For the text-containing cell, return its midpoint in (x, y) coordinate format. 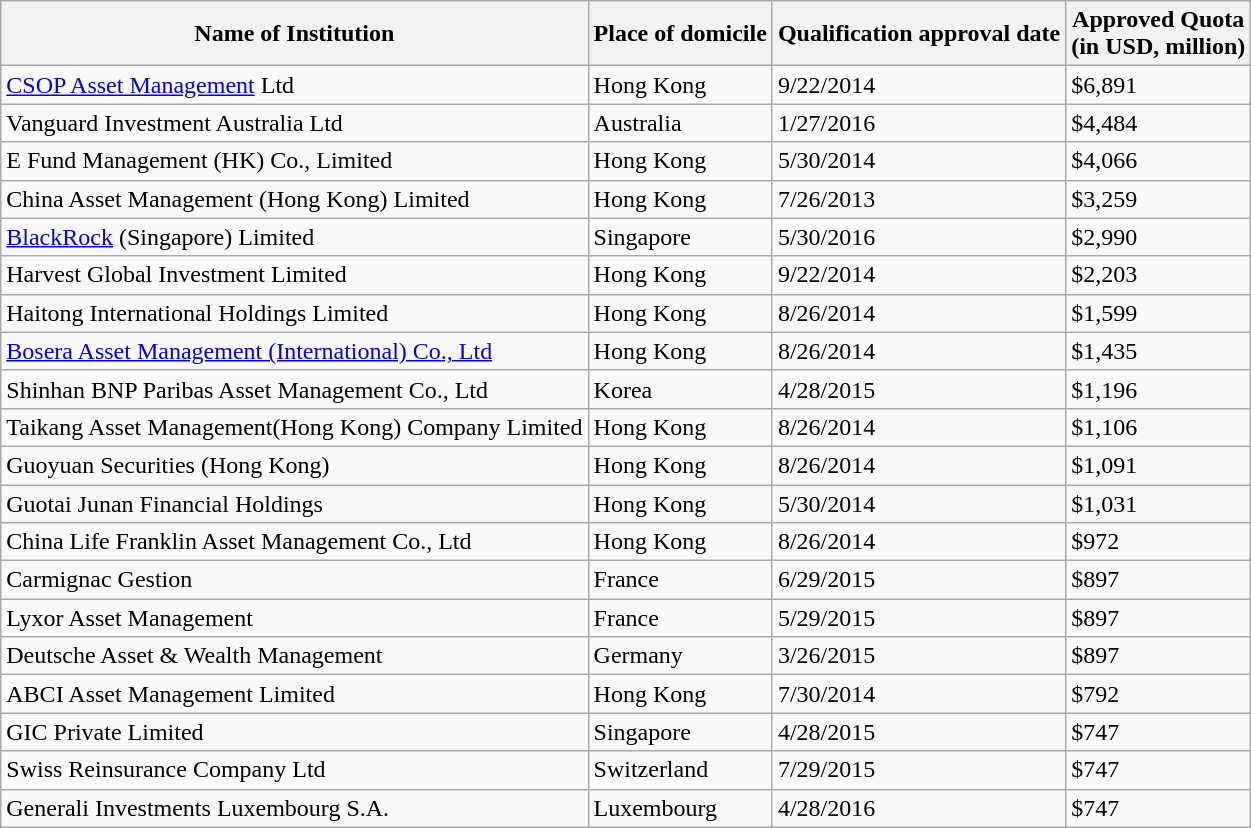
Guotai Junan Financial Holdings (294, 503)
Carmignac Gestion (294, 580)
Shinhan BNP Paribas Asset Management Co., Ltd (294, 389)
Approved Quota(in USD, million) (1158, 34)
Deutsche Asset & Wealth Management (294, 656)
GIC Private Limited (294, 732)
1/27/2016 (918, 123)
$2,990 (1158, 237)
Vanguard Investment Australia Ltd (294, 123)
Generali Investments Luxembourg S.A. (294, 808)
Haitong International Holdings Limited (294, 313)
Germany (680, 656)
4/28/2016 (918, 808)
Name of Institution (294, 34)
Harvest Global Investment Limited (294, 275)
Lyxor Asset Management (294, 618)
5/29/2015 (918, 618)
Luxembourg (680, 808)
$792 (1158, 694)
Qualification approval date (918, 34)
7/26/2013 (918, 199)
Switzerland (680, 770)
$1,106 (1158, 427)
E Fund Management (HK) Co., Limited (294, 161)
$972 (1158, 542)
$6,891 (1158, 85)
$1,599 (1158, 313)
$1,091 (1158, 465)
ABCI Asset Management Limited (294, 694)
BlackRock (Singapore) Limited (294, 237)
China Asset Management (Hong Kong) Limited (294, 199)
5/30/2016 (918, 237)
$3,259 (1158, 199)
$1,435 (1158, 351)
$1,031 (1158, 503)
CSOP Asset Management Ltd (294, 85)
Guoyuan Securities (Hong Kong) (294, 465)
3/26/2015 (918, 656)
7/29/2015 (918, 770)
Taikang Asset Management(Hong Kong) Company Limited (294, 427)
Australia (680, 123)
$4,066 (1158, 161)
$4,484 (1158, 123)
6/29/2015 (918, 580)
China Life Franklin Asset Management Co., Ltd (294, 542)
Swiss Reinsurance Company Ltd (294, 770)
Bosera Asset Management (International) Co., Ltd (294, 351)
7/30/2014 (918, 694)
Place of domicile (680, 34)
$1,196 (1158, 389)
Korea (680, 389)
$2,203 (1158, 275)
